Locate the cell with the specified text and output its [X, Y] center coordinate. 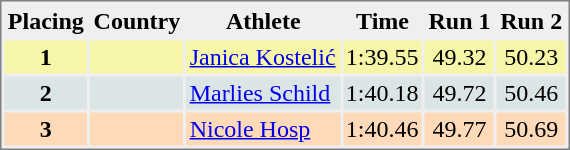
2 [46, 92]
Nicole Hosp [264, 128]
49.72 [460, 92]
1:40.18 [382, 92]
Placing [46, 20]
1:39.55 [382, 56]
50.69 [532, 128]
Marlies Schild [264, 92]
Janica Kostelić [264, 56]
Run 2 [532, 20]
3 [46, 128]
50.46 [532, 92]
49.32 [460, 56]
1 [46, 56]
Time [382, 20]
49.77 [460, 128]
1:40.46 [382, 128]
Athlete [264, 20]
50.23 [532, 56]
Country [136, 20]
Run 1 [460, 20]
